Determine the (X, Y) coordinate at the center of the cell enclosing the given text.  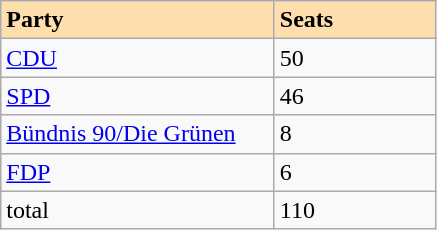
46 (354, 96)
110 (354, 210)
Party (138, 20)
Bündnis 90/Die Grünen (138, 134)
6 (354, 172)
CDU (138, 58)
SPD (138, 96)
8 (354, 134)
Seats (354, 20)
50 (354, 58)
total (138, 210)
FDP (138, 172)
